For the text-containing cell, return its midpoint in [X, Y] coordinate format. 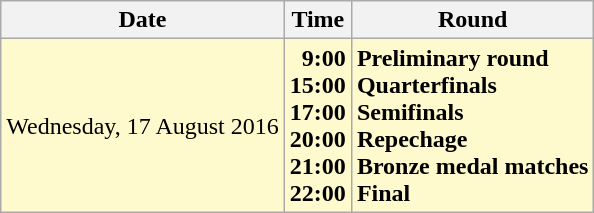
Time [318, 20]
Round [472, 20]
Date [143, 20]
Wednesday, 17 August 2016 [143, 126]
9:0015:0017:0020:0021:0022:00 [318, 126]
Preliminary roundQuarterfinalsSemifinalsRepechageBronze medal matchesFinal [472, 126]
